Capture the cell that displays the provided text and extract its [x, y] central coordinate. 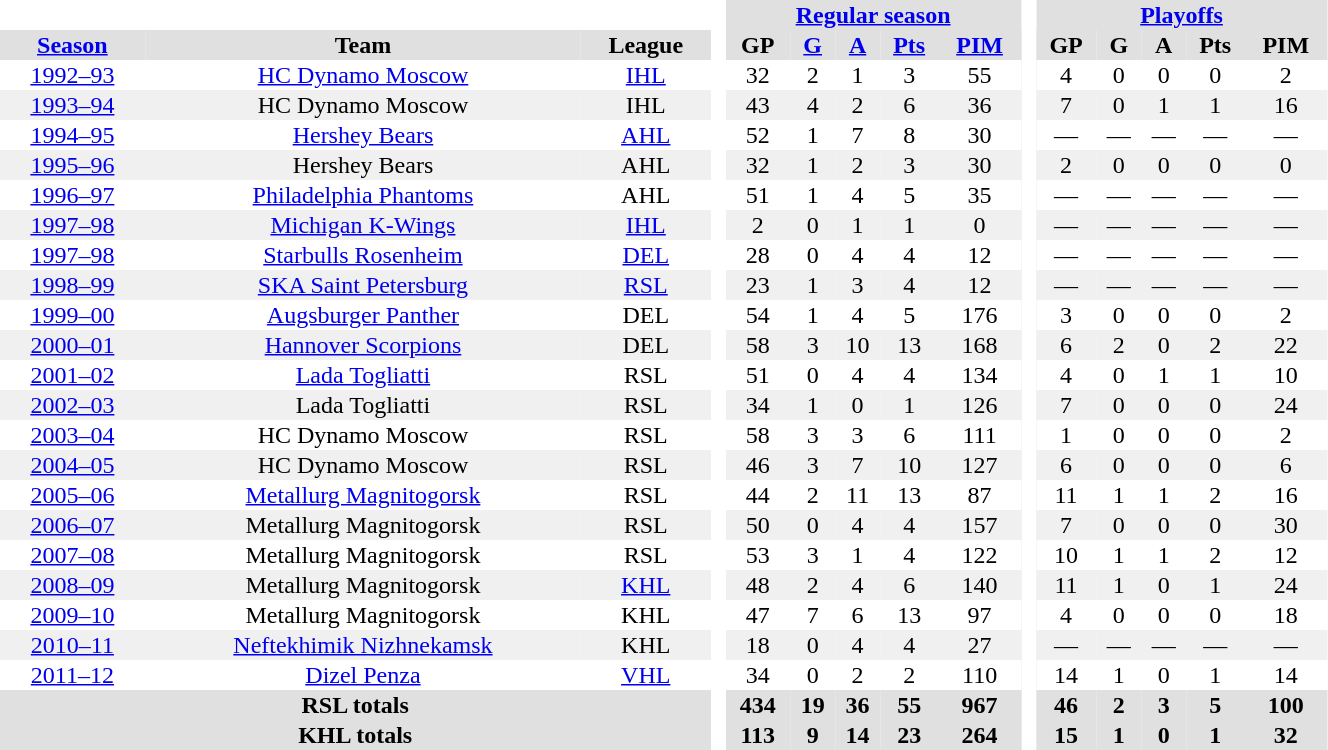
35 [980, 195]
8 [909, 135]
22 [1286, 345]
VHL [646, 675]
1992–93 [72, 75]
1996–97 [72, 195]
28 [758, 255]
19 [812, 705]
264 [980, 735]
1998–99 [72, 285]
Michigan K-Wings [363, 225]
47 [758, 615]
113 [758, 735]
53 [758, 555]
122 [980, 555]
2005–06 [72, 495]
1995–96 [72, 165]
2011–12 [72, 675]
50 [758, 525]
1999–00 [72, 315]
Starbulls Rosenheim [363, 255]
2006–07 [72, 525]
1994–95 [72, 135]
2009–10 [72, 615]
2002–03 [72, 405]
111 [980, 435]
Augsburger Panther [363, 315]
43 [758, 105]
SKA Saint Petersburg [363, 285]
127 [980, 465]
54 [758, 315]
48 [758, 585]
Season [72, 45]
Team [363, 45]
2003–04 [72, 435]
434 [758, 705]
Philadelphia Phantoms [363, 195]
Regular season [873, 15]
168 [980, 345]
97 [980, 615]
Dizel Penza [363, 675]
9 [812, 735]
RSL totals [355, 705]
967 [980, 705]
110 [980, 675]
87 [980, 495]
2001–02 [72, 375]
2000–01 [72, 345]
League [646, 45]
2007–08 [72, 555]
126 [980, 405]
1993–94 [72, 105]
52 [758, 135]
44 [758, 495]
157 [980, 525]
100 [1286, 705]
27 [980, 645]
176 [980, 315]
134 [980, 375]
2010–11 [72, 645]
2008–09 [72, 585]
KHL totals [355, 735]
140 [980, 585]
15 [1066, 735]
Playoffs [1182, 15]
Neftekhimik Nizhnekamsk [363, 645]
2004–05 [72, 465]
Hannover Scorpions [363, 345]
